Find where the given text appears and provide that cell's center as [x, y] coordinate. 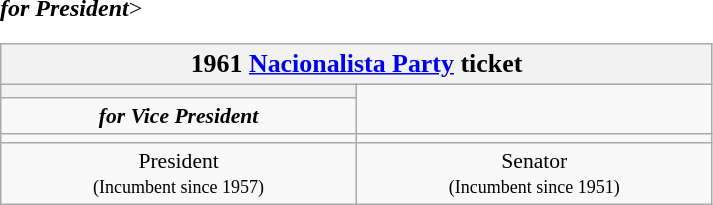
1961 Nacionalista Party ticket [356, 64]
President(Incumbent since 1957) [179, 174]
for Vice President [179, 116]
Senator(Incumbent since 1951) [534, 174]
